Identify which cell holds the provided text, then report its (X, Y) central coordinate. 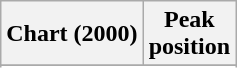
Peakposition (189, 34)
Chart (2000) (72, 34)
